Pinpoint the cell where the given text exists, returning its [X, Y] midpoint coordinate. 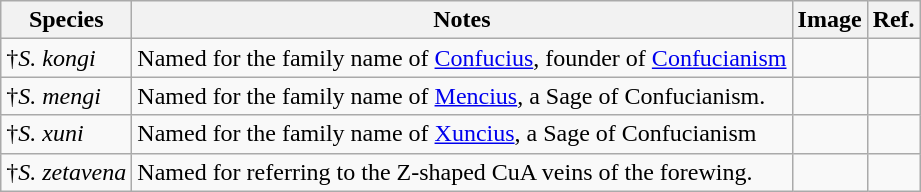
Ref. [894, 20]
Named for the family name of Mencius, a Sage of Confucianism. [462, 96]
†S. xuni [66, 134]
Named for referring to the Z-shaped CuA veins of the forewing. [462, 172]
Species [66, 20]
Named for the family name of Xuncius, a Sage of Confucianism [462, 134]
†S. kongi [66, 58]
Image [830, 20]
†S. zetavena [66, 172]
Named for the family name of Confucius, founder of Confucianism [462, 58]
Notes [462, 20]
†S. mengi [66, 96]
